Locate the cell with the specified text and output its [x, y] center coordinate. 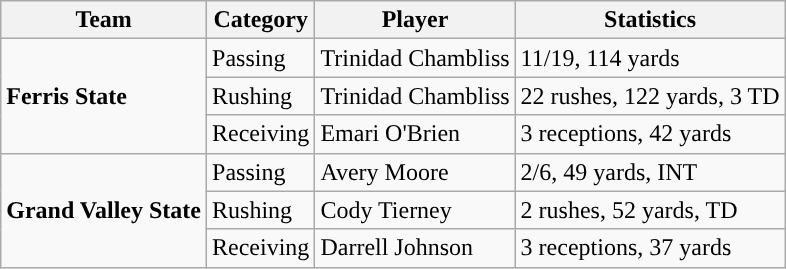
Avery Moore [415, 172]
Cody Tierney [415, 210]
2/6, 49 yards, INT [650, 172]
11/19, 114 yards [650, 58]
Emari O'Brien [415, 134]
Ferris State [104, 96]
Darrell Johnson [415, 248]
Category [261, 20]
3 receptions, 37 yards [650, 248]
3 receptions, 42 yards [650, 134]
Player [415, 20]
2 rushes, 52 yards, TD [650, 210]
22 rushes, 122 yards, 3 TD [650, 96]
Statistics [650, 20]
Grand Valley State [104, 210]
Team [104, 20]
